Provide the (x, y) coordinate of the cell's center where the given text is located.  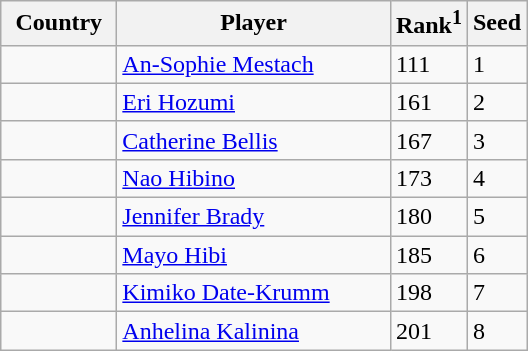
Catherine Bellis (254, 140)
An-Sophie Mestach (254, 64)
Mayo Hibi (254, 255)
198 (428, 293)
6 (496, 255)
173 (428, 178)
Seed (496, 24)
Jennifer Brady (254, 217)
Rank1 (428, 24)
8 (496, 331)
Kimiko Date-Krumm (254, 293)
2 (496, 102)
Eri Hozumi (254, 102)
201 (428, 331)
Anhelina Kalinina (254, 331)
161 (428, 102)
3 (496, 140)
7 (496, 293)
5 (496, 217)
111 (428, 64)
167 (428, 140)
4 (496, 178)
180 (428, 217)
Player (254, 24)
1 (496, 64)
Nao Hibino (254, 178)
185 (428, 255)
Country (59, 24)
